Locate the cell with the specified text and output its [x, y] center coordinate. 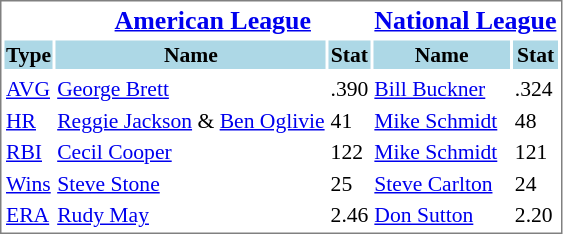
48 [536, 120]
AVG [28, 89]
Wins [28, 184]
National League [466, 20]
Cecil Cooper [191, 152]
Rudy May [191, 215]
122 [350, 152]
Bill Buckner [442, 89]
Steve Stone [191, 184]
25 [350, 184]
41 [350, 120]
2.20 [536, 215]
George Brett [191, 89]
24 [536, 184]
American League [213, 20]
Reggie Jackson & Ben Oglivie [191, 120]
ERA [28, 215]
2.46 [350, 215]
.390 [350, 89]
RBI [28, 152]
.324 [536, 89]
Don Sutton [442, 215]
121 [536, 152]
HR [28, 120]
Type [28, 54]
Steve Carlton [442, 184]
